Search for the cell housing the specified text and yield its (x, y) center coordinate. 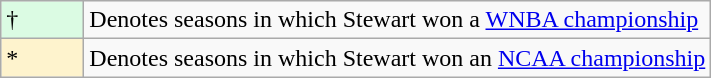
Denotes seasons in which Stewart won a WNBA championship (398, 20)
† (42, 20)
* (42, 58)
Denotes seasons in which Stewart won an NCAA championship (398, 58)
